Determine the (X, Y) coordinate at the center of the cell enclosing the given text.  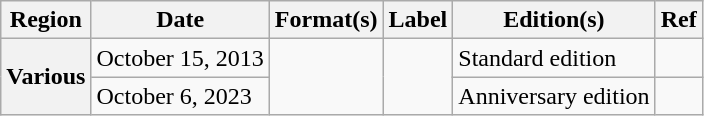
Format(s) (326, 20)
October 6, 2023 (180, 96)
Various (46, 77)
Anniversary edition (554, 96)
Date (180, 20)
October 15, 2013 (180, 58)
Edition(s) (554, 20)
Standard edition (554, 58)
Ref (678, 20)
Region (46, 20)
Label (418, 20)
